Capture the cell that displays the provided text and extract its [x, y] central coordinate. 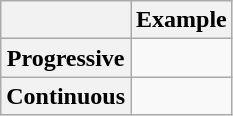
Continuous [66, 96]
Progressive [66, 58]
Example [182, 20]
